Provide the [x, y] coordinate of the cell's center where the given text is located.  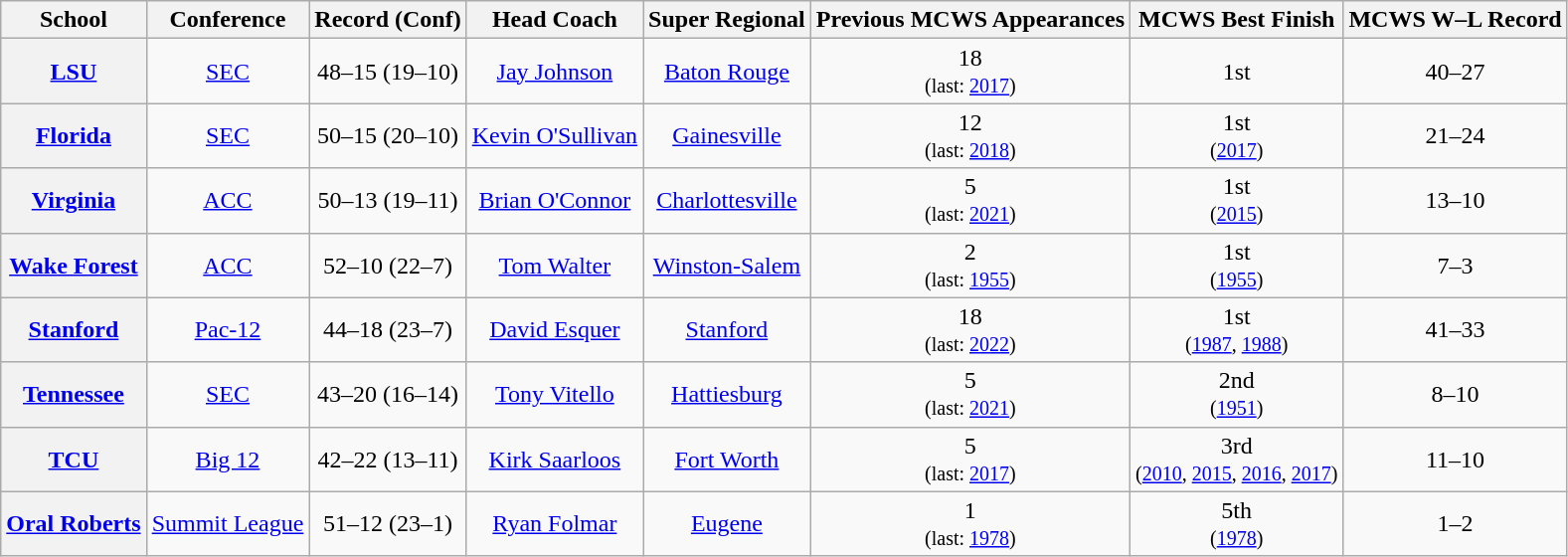
Charlottesville [728, 201]
Tom Walter [555, 265]
Pac-12 [228, 330]
Fort Worth [728, 460]
50–13 (19–11) [388, 201]
Tony Vitello [555, 394]
Record (Conf) [388, 20]
1st(1955) [1237, 265]
42–22 (13–11) [388, 460]
Ryan Folmar [555, 523]
2(last: 1955) [970, 265]
Jay Johnson [555, 72]
Kevin O'Sullivan [555, 135]
LSU [74, 72]
Super Regional [728, 20]
21–24 [1456, 135]
18(last: 2022) [970, 330]
7–3 [1456, 265]
44–18 (23–7) [388, 330]
18(last: 2017) [970, 72]
52–10 (22–7) [388, 265]
40–27 [1456, 72]
1st(2017) [1237, 135]
1st(1987, 1988) [1237, 330]
5th(1978) [1237, 523]
Conference [228, 20]
Virginia [74, 201]
5(last: 2017) [970, 460]
Wake Forest [74, 265]
51–12 (23–1) [388, 523]
Brian O'Connor [555, 201]
12(last: 2018) [970, 135]
Eugene [728, 523]
8–10 [1456, 394]
1st [1237, 72]
MCWS Best Finish [1237, 20]
David Esquer [555, 330]
TCU [74, 460]
50–15 (20–10) [388, 135]
3rd(2010, 2015, 2016, 2017) [1237, 460]
Winston-Salem [728, 265]
MCWS W–L Record [1456, 20]
2nd(1951) [1237, 394]
48–15 (19–10) [388, 72]
13–10 [1456, 201]
Tennessee [74, 394]
Kirk Saarloos [555, 460]
1–2 [1456, 523]
1st(2015) [1237, 201]
School [74, 20]
Gainesville [728, 135]
Oral Roberts [74, 523]
1(last: 1978) [970, 523]
Hattiesburg [728, 394]
Big 12 [228, 460]
43–20 (16–14) [388, 394]
Florida [74, 135]
Head Coach [555, 20]
Baton Rouge [728, 72]
Previous MCWS Appearances [970, 20]
Summit League [228, 523]
41–33 [1456, 330]
11–10 [1456, 460]
